Detect which cell encompasses the target text, then output its (X, Y) center coordinate. 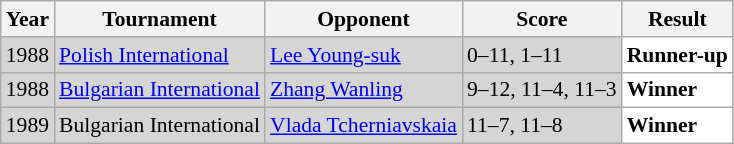
Score (542, 19)
9–12, 11–4, 11–3 (542, 90)
0–11, 1–11 (542, 55)
Lee Young-suk (364, 55)
Vlada Tcherniavskaia (364, 126)
11–7, 11–8 (542, 126)
Zhang Wanling (364, 90)
Tournament (160, 19)
1989 (28, 126)
Polish International (160, 55)
Result (678, 19)
Year (28, 19)
Opponent (364, 19)
Runner-up (678, 55)
